For the text-containing cell, return its midpoint in (X, Y) coordinate format. 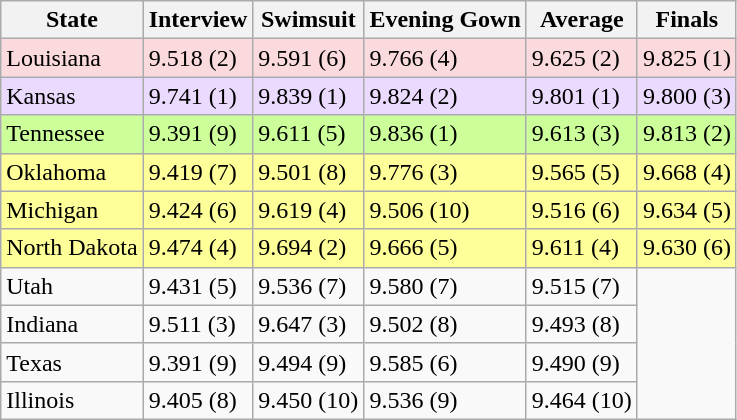
9.506 (10) (445, 210)
9.619 (4) (308, 210)
9.516 (6) (582, 210)
9.611 (4) (582, 248)
9.630 (6) (686, 248)
9.839 (1) (308, 96)
Texas (72, 362)
9.419 (7) (198, 172)
9.518 (2) (198, 58)
Utah (72, 286)
Finals (686, 20)
9.611 (5) (308, 134)
9.800 (3) (686, 96)
Average (582, 20)
Indiana (72, 324)
9.625 (2) (582, 58)
9.694 (2) (308, 248)
Michigan (72, 210)
9.490 (9) (582, 362)
Louisiana (72, 58)
9.613 (3) (582, 134)
9.666 (5) (445, 248)
Evening Gown (445, 20)
9.501 (8) (308, 172)
9.825 (1) (686, 58)
9.502 (8) (445, 324)
9.591 (6) (308, 58)
9.405 (8) (198, 400)
9.536 (7) (308, 286)
Illinois (72, 400)
9.647 (3) (308, 324)
9.668 (4) (686, 172)
9.515 (7) (582, 286)
9.776 (3) (445, 172)
Interview (198, 20)
9.634 (5) (686, 210)
Tennessee (72, 134)
9.431 (5) (198, 286)
9.824 (2) (445, 96)
9.565 (5) (582, 172)
9.450 (10) (308, 400)
9.836 (1) (445, 134)
North Dakota (72, 248)
Oklahoma (72, 172)
9.813 (2) (686, 134)
9.511 (3) (198, 324)
Kansas (72, 96)
Swimsuit (308, 20)
9.474 (4) (198, 248)
9.766 (4) (445, 58)
9.580 (7) (445, 286)
9.424 (6) (198, 210)
9.801 (1) (582, 96)
State (72, 20)
9.493 (8) (582, 324)
9.585 (6) (445, 362)
9.494 (9) (308, 362)
9.464 (10) (582, 400)
9.741 (1) (198, 96)
9.536 (9) (445, 400)
